Determine the [x, y] coordinate at the center of the cell enclosing the given text.  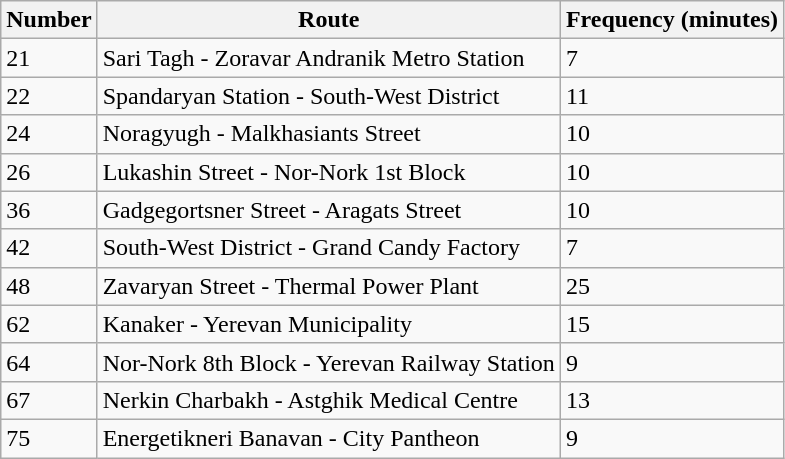
21 [49, 58]
64 [49, 362]
Spandaryan Station - South-West District [328, 96]
Lukashin Street - Nor-Nork 1st Block [328, 172]
13 [672, 400]
Energetikneri Banavan - City Pantheon [328, 438]
Nor-Nork 8th Block - Yerevan Railway Station [328, 362]
South-West District - Grand Candy Factory [328, 248]
Route [328, 20]
Gadgegortsner Street - Aragats Street [328, 210]
Kanaker - Yerevan Municipality [328, 324]
22 [49, 96]
Nerkin Charbakh - Astghik Medical Centre [328, 400]
48 [49, 286]
Sari Tagh - Zoravar Andranik Metro Station [328, 58]
Number [49, 20]
62 [49, 324]
25 [672, 286]
15 [672, 324]
75 [49, 438]
36 [49, 210]
24 [49, 134]
Noragyugh - Malkhasiants Street [328, 134]
26 [49, 172]
Frequency (minutes) [672, 20]
Zavaryan Street - Thermal Power Plant [328, 286]
11 [672, 96]
42 [49, 248]
67 [49, 400]
